Locate the cell with the specified text and output its (X, Y) center coordinate. 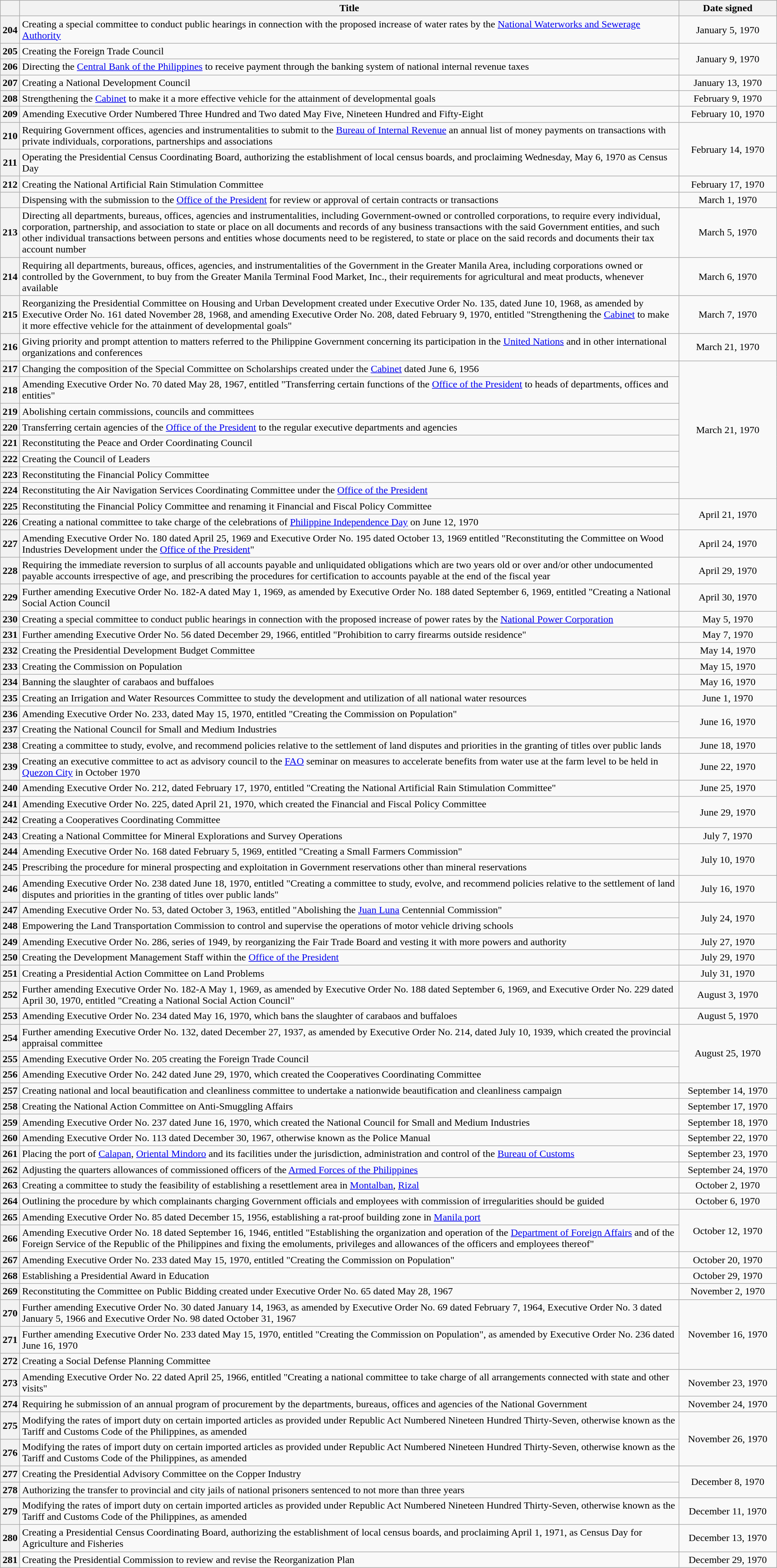
Empowering the Land Transportation Commission to control and supervise the operations of motor vehicle driving schools (349, 926)
Amending Executive Order No. 242 dated June 29, 1970, which created the Cooperatives Coordinating Committee (349, 1075)
December 29, 1970 (728, 1560)
222 (10, 459)
240 (10, 788)
Reconstituting the Air Navigation Services Coordinating Committee under the Office of the President (349, 490)
233 (10, 666)
June 22, 1970 (728, 767)
Creating a Cooperatives Coordinating Committee (349, 820)
September 22, 1970 (728, 1138)
April 21, 1970 (728, 514)
November 26, 1970 (728, 1439)
236 (10, 714)
206 (10, 67)
May 15, 1970 (728, 666)
254 (10, 1037)
219 (10, 412)
January 5, 1970 (728, 30)
March 6, 1970 (728, 277)
228 (10, 571)
247 (10, 910)
242 (10, 820)
Changing the composition of the Special Committee on Scholarships created under the Cabinet dated June 6, 1956 (349, 369)
Creating the Foreign Trade Council (349, 51)
Establishing a Presidential Award in Education (349, 1276)
Strengthening the Cabinet to make it a more effective vehicle for the attainment of developmental goals (349, 98)
Amending Executive Order No. 225, dated April 21, 1970, which created the Financial and Fiscal Policy Committee (349, 804)
June 1, 1970 (728, 698)
261 (10, 1154)
238 (10, 745)
Banning the slaughter of carabaos and buffaloes (349, 682)
Reconstituting the Financial Policy Committee (349, 475)
Creating a National Committee for Mineral Explorations and Survey Operations (349, 835)
Amending Executive Order No. 85 dated December 15, 1956, establishing a rat-proof building zone in Manila port (349, 1217)
208 (10, 98)
December 13, 1970 (728, 1538)
October 20, 1970 (728, 1260)
246 (10, 889)
October 6, 1970 (728, 1201)
276 (10, 1453)
Creating the Presidential Commission to review and revise the Reorganization Plan (349, 1560)
Creating national and local beautification and cleanliness committee to undertake a nationwide beautification and cleanliness campaign (349, 1090)
December 8, 1970 (728, 1482)
February 17, 1970 (728, 184)
205 (10, 51)
February 14, 1970 (728, 149)
September 18, 1970 (728, 1122)
213 (10, 233)
August 5, 1970 (728, 1016)
243 (10, 835)
Amending Executive Order No. 212, dated February 17, 1970, entitled "Creating the National Artificial Rain Stimulation Committee" (349, 788)
April 30, 1970 (728, 597)
234 (10, 682)
November 24, 1970 (728, 1404)
Placing the port of Calapan, Oriental Mindoro and its facilities under the jurisdiction, administration and control of the Bureau of Customs (349, 1154)
September 23, 1970 (728, 1154)
229 (10, 597)
February 10, 1970 (728, 114)
January 13, 1970 (728, 83)
Amending Executive Order No. 286, series of 1949, by reorganizing the Fair Trade Board and vesting it with more powers and authority (349, 942)
July 29, 1970 (728, 958)
March 1, 1970 (728, 200)
Amending Executive Order No. 233, dated May 15, 1970, entitled "Creating the Commission on Population" (349, 714)
266 (10, 1238)
Transferring certain agencies of the Office of the President to the regular executive departments and agencies (349, 427)
260 (10, 1138)
263 (10, 1186)
253 (10, 1016)
239 (10, 767)
279 (10, 1512)
Reconstituting the Committee on Public Bidding created under Executive Order No. 65 dated May 28, 1967 (349, 1291)
November 16, 1970 (728, 1334)
259 (10, 1122)
Creating the Presidential Advisory Committee on the Copper Industry (349, 1474)
Outlining the procedure by which complainants charging Government officials and employees with commission of irregularities should be guided (349, 1201)
October 12, 1970 (728, 1231)
218 (10, 390)
May 16, 1970 (728, 682)
217 (10, 369)
249 (10, 942)
April 29, 1970 (728, 571)
May 7, 1970 (728, 635)
Amending Executive Order No. 53, dated October 3, 1963, entitled "Abolishing the Juan Luna Centennial Commission" (349, 910)
220 (10, 427)
Creating the National Action Committee on Anti-Smuggling Affairs (349, 1106)
September 14, 1970 (728, 1090)
224 (10, 490)
Amending Executive Order No. 113 dated December 30, 1967, otherwise known as the Police Manual (349, 1138)
223 (10, 475)
209 (10, 114)
February 9, 1970 (728, 98)
Requiring he submission of an annual program of procurement by the departments, bureaus, offices and agencies of the National Government (349, 1404)
230 (10, 619)
July 31, 1970 (728, 973)
281 (10, 1560)
Creating a committee to study the feasibility of establishing a resettlement area in Montalban, Rizal (349, 1186)
252 (10, 995)
Amending Executive Order No. 205 creating the Foreign Trade Council (349, 1059)
July 7, 1970 (728, 835)
280 (10, 1538)
July 24, 1970 (728, 918)
Creating the National Artificial Rain Stimulation Committee (349, 184)
April 24, 1970 (728, 543)
251 (10, 973)
May 14, 1970 (728, 651)
June 18, 1970 (728, 745)
Amending Executive Order No. 237 dated June 16, 1970, which created the National Council for Small and Medium Industries (349, 1122)
275 (10, 1425)
225 (10, 506)
264 (10, 1201)
Abolishing certain commissions, councils and committees (349, 412)
267 (10, 1260)
Amending Executive Order Numbered Three Hundred and Two dated May Five, Nineteen Hundred and Fifty-Eight (349, 114)
265 (10, 1217)
Creating a national committee to take charge of the celebrations of Philippine Independence Day on June 12, 1970 (349, 522)
214 (10, 277)
210 (10, 135)
245 (10, 867)
221 (10, 443)
274 (10, 1404)
Creating a Presidential Action Committee on Land Problems (349, 973)
Dispensing with the submission to the Office of the President for review or approval of certain contracts or transactions (349, 200)
Creating a special committee to conduct public hearings in connection with the proposed increase of power rates by the National Power Corporation (349, 619)
Creating the Commission on Population (349, 666)
237 (10, 730)
255 (10, 1059)
278 (10, 1490)
Prescribing the procedure for mineral prospecting and exploitation in Government reservations other than mineral reservations (349, 867)
211 (10, 163)
Further amending Executive Order No. 56 dated December 29, 1966, entitled "Prohibition to carry firearms outside residence" (349, 635)
226 (10, 522)
204 (10, 30)
January 9, 1970 (728, 59)
272 (10, 1361)
257 (10, 1090)
Amending Executive Order No. 233 dated May 15, 1970, entitled "Creating the Commission on Population" (349, 1260)
268 (10, 1276)
231 (10, 635)
Amending Executive Order No. 168 dated February 5, 1969, entitled "Creating a Small Farmers Commission" (349, 851)
Title (349, 8)
262 (10, 1170)
August 3, 1970 (728, 995)
227 (10, 543)
October 2, 1970 (728, 1186)
October 29, 1970 (728, 1276)
277 (10, 1474)
September 24, 1970 (728, 1170)
Authorizing the transfer to provincial and city jails of national prisoners sentenced to not more than three years (349, 1490)
July 27, 1970 (728, 942)
July 16, 1970 (728, 889)
241 (10, 804)
November 23, 1970 (728, 1383)
June 16, 1970 (728, 722)
Creating the Development Management Staff within the Office of the President (349, 958)
Amending Executive Order No. 234 dated May 16, 1970, which bans the slaughter of carabaos and buffaloes (349, 1016)
269 (10, 1291)
Creating the Council of Leaders (349, 459)
Date signed (728, 8)
Creating the National Council for Small and Medium Industries (349, 730)
Reconstituting the Financial Policy Committee and renaming it Financial and Fiscal Policy Committee (349, 506)
Creating an Irrigation and Water Resources Committee to study the development and utilization of all national water resources (349, 698)
September 17, 1970 (728, 1106)
Creating a National Development Council (349, 83)
248 (10, 926)
216 (10, 347)
273 (10, 1383)
June 29, 1970 (728, 812)
250 (10, 958)
Reconstituting the Peace and Order Coordinating Council (349, 443)
270 (10, 1313)
August 25, 1970 (728, 1053)
Creating the Presidential Development Budget Committee (349, 651)
232 (10, 651)
May 5, 1970 (728, 619)
July 10, 1970 (728, 859)
June 25, 1970 (728, 788)
Creating a Social Defense Planning Committee (349, 1361)
November 2, 1970 (728, 1291)
235 (10, 698)
215 (10, 315)
207 (10, 83)
244 (10, 851)
March 5, 1970 (728, 233)
Adjusting the quarters allowances of commissioned officers of the Armed Forces of the Philippines (349, 1170)
258 (10, 1106)
256 (10, 1075)
Directing the Central Bank of the Philippines to receive payment through the banking system of national internal revenue taxes (349, 67)
March 7, 1970 (728, 315)
December 11, 1970 (728, 1512)
212 (10, 184)
271 (10, 1340)
